Provide the [x, y] coordinate of the cell's center where the given text is located.  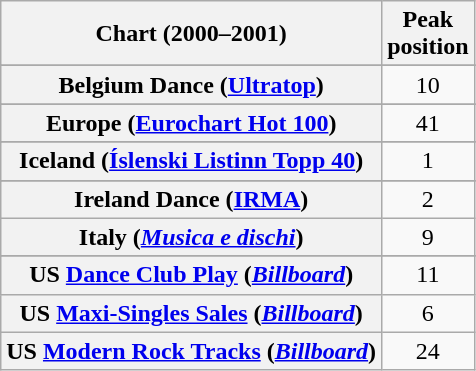
1 [428, 161]
US Modern Rock Tracks (Billboard) [192, 351]
10 [428, 85]
US Maxi-Singles Sales (Billboard) [192, 313]
Europe (Eurochart Hot 100) [192, 123]
Chart (2000–2001) [192, 34]
Belgium Dance (Ultratop) [192, 85]
Peakposition [428, 34]
9 [428, 237]
US Dance Club Play (Billboard) [192, 275]
Italy (Musica e dischi) [192, 237]
24 [428, 351]
Ireland Dance (IRMA) [192, 199]
11 [428, 275]
2 [428, 199]
6 [428, 313]
41 [428, 123]
Iceland (Íslenski Listinn Topp 40) [192, 161]
